Determine the [x, y] coordinate at the center of the cell enclosing the given text.  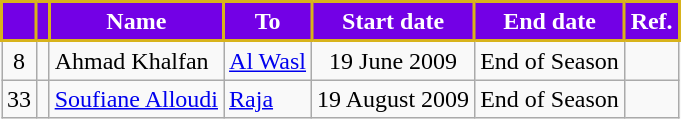
33 [20, 99]
19 August 2009 [394, 99]
Raja [268, 99]
8 [20, 60]
Start date [394, 22]
Ahmad Khalfan [136, 60]
End date [550, 22]
Name [136, 22]
Ref. [652, 22]
To [268, 22]
19 June 2009 [394, 60]
Al Wasl [268, 60]
Soufiane Alloudi [136, 99]
